Identify which cell holds the provided text, then report its (x, y) central coordinate. 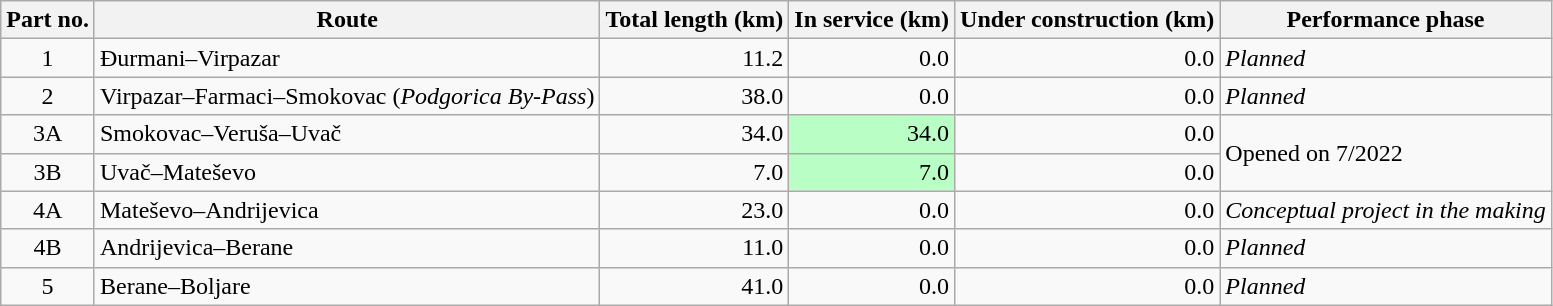
4A (48, 210)
Virpazar–Farmaci–Smokovac (Podgorica By-Pass) (346, 96)
Uvač–Mateševo (346, 172)
11.2 (694, 58)
Performance phase (1386, 20)
Smokovac–Veruša–Uvač (346, 134)
Part no. (48, 20)
3A (48, 134)
3B (48, 172)
5 (48, 286)
41.0 (694, 286)
Opened on 7/2022 (1386, 153)
4B (48, 248)
1 (48, 58)
11.0 (694, 248)
23.0 (694, 210)
Total length (km) (694, 20)
Đurmani–Virpazar (346, 58)
Route (346, 20)
2 (48, 96)
In service (km) (872, 20)
Mateševo–Andrijevica (346, 210)
Under construction (km) (1088, 20)
Conceptual project in the making (1386, 210)
Andrijevica–Berane (346, 248)
Berane–Boljare (346, 286)
38.0 (694, 96)
